Determine the [X, Y] coordinate at the center of the cell enclosing the given text.  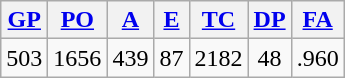
.960 [318, 58]
E [172, 20]
TC [218, 20]
FA [318, 20]
PO [78, 20]
87 [172, 58]
DP [270, 20]
2182 [218, 58]
A [130, 20]
503 [24, 58]
1656 [78, 58]
439 [130, 58]
GP [24, 20]
48 [270, 58]
